Provide the [x, y] coordinate of the cell's center where the given text is located.  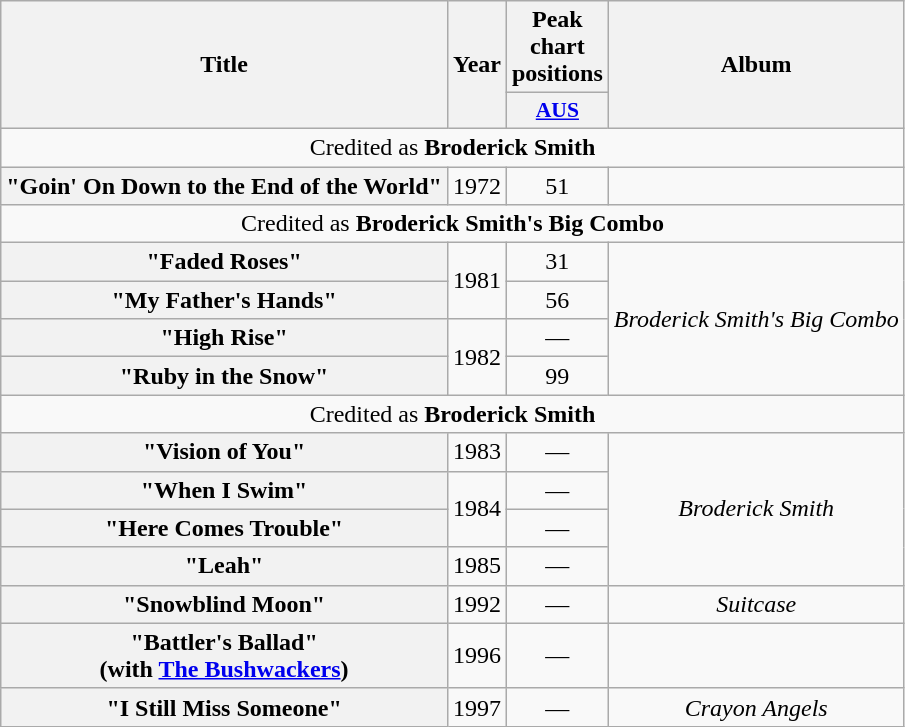
Year [476, 65]
"Leah" [224, 566]
Credited as Broderick Smith's Big Combo [452, 224]
1982 [476, 357]
"Battler's Ballad" (with The Bushwackers) [224, 656]
"My Father's Hands" [224, 300]
1992 [476, 604]
"I Still Miss Someone" [224, 707]
"Goin' On Down to the End of the World" [224, 185]
"Snowblind Moon" [224, 604]
"Ruby in the Snow" [224, 376]
Album [756, 65]
99 [557, 376]
1984 [476, 509]
"Vision of You" [224, 452]
51 [557, 185]
1996 [476, 656]
1972 [476, 185]
1997 [476, 707]
Title [224, 65]
Broderick Smith's Big Combo [756, 319]
"Faded Roses" [224, 262]
56 [557, 300]
Broderick Smith [756, 509]
1981 [476, 281]
31 [557, 262]
AUS [557, 111]
"Here Comes Trouble" [224, 528]
Peak chart positions [557, 47]
"High Rise" [224, 338]
Crayon Angels [756, 707]
1985 [476, 566]
Suitcase [756, 604]
1983 [476, 452]
"When I Swim" [224, 490]
